Search for the cell housing the specified text and yield its (X, Y) center coordinate. 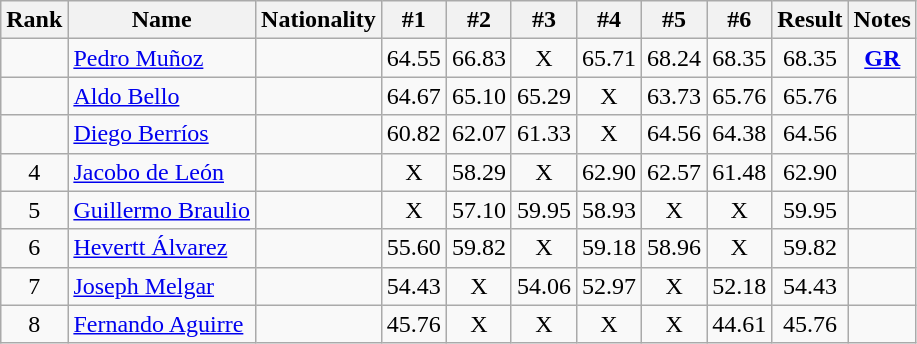
7 (34, 286)
GR (882, 58)
62.07 (478, 134)
59.18 (608, 248)
58.93 (608, 210)
Pedro Muñoz (162, 58)
52.97 (608, 286)
65.71 (608, 58)
Result (810, 20)
64.38 (740, 134)
8 (34, 324)
#6 (740, 20)
58.96 (674, 248)
54.06 (544, 286)
64.67 (414, 96)
Hevertt Álvarez (162, 248)
Notes (882, 20)
6 (34, 248)
Jacobo de León (162, 172)
61.33 (544, 134)
61.48 (740, 172)
#1 (414, 20)
5 (34, 210)
#5 (674, 20)
65.10 (478, 96)
65.29 (544, 96)
44.61 (740, 324)
Rank (34, 20)
64.55 (414, 58)
4 (34, 172)
62.57 (674, 172)
Fernando Aguirre (162, 324)
60.82 (414, 134)
57.10 (478, 210)
Aldo Bello (162, 96)
#4 (608, 20)
#3 (544, 20)
Guillermo Braulio (162, 210)
55.60 (414, 248)
Diego Berríos (162, 134)
#2 (478, 20)
Joseph Melgar (162, 286)
66.83 (478, 58)
52.18 (740, 286)
68.24 (674, 58)
Nationality (319, 20)
63.73 (674, 96)
58.29 (478, 172)
Name (162, 20)
